Provide the [X, Y] coordinate of the cell's center where the given text is located.  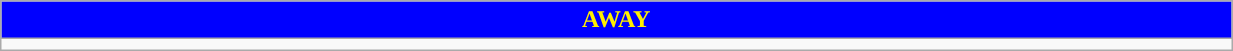
AWAY [616, 20]
